Scan for the cell matching the given text and deliver its (x, y) coordinate at center. 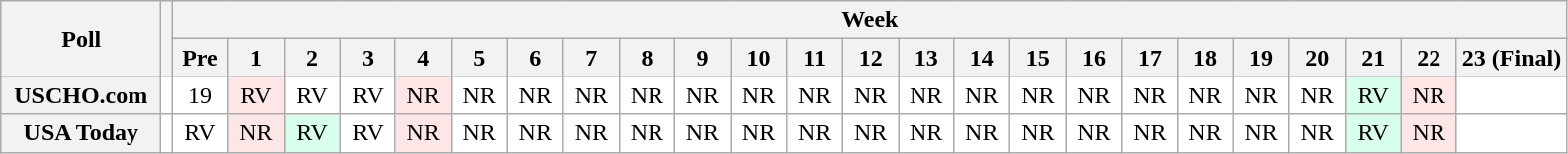
3 (368, 58)
15 (1038, 58)
USA Today (82, 133)
23 (Final) (1511, 58)
5 (479, 58)
20 (1317, 58)
9 (702, 58)
18 (1205, 58)
17 (1150, 58)
21 (1373, 58)
16 (1094, 58)
14 (982, 58)
Week (870, 20)
8 (647, 58)
11 (815, 58)
USCHO.com (82, 95)
10 (759, 58)
1 (256, 58)
7 (591, 58)
13 (926, 58)
4 (423, 58)
12 (871, 58)
Poll (82, 39)
2 (312, 58)
22 (1429, 58)
Pre (200, 58)
6 (535, 58)
